Locate the cell with the specified text and output its (X, Y) center coordinate. 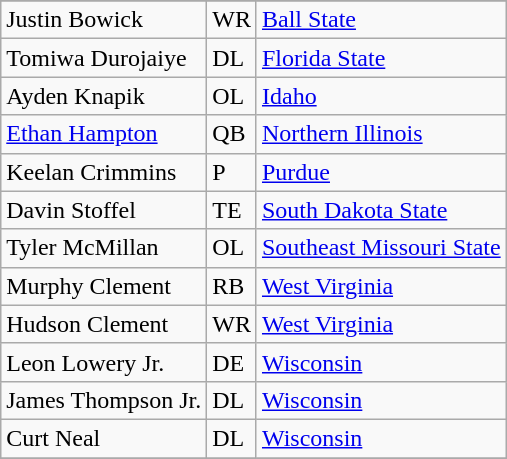
TE (232, 210)
Florida State (381, 58)
Curt Neal (104, 438)
QB (232, 134)
DE (232, 362)
South Dakota State (381, 210)
Murphy Clement (104, 286)
P (232, 172)
Tomiwa Durojaiye (104, 58)
Idaho (381, 96)
Northern Illinois (381, 134)
Southeast Missouri State (381, 248)
Purdue (381, 172)
Keelan Crimmins (104, 172)
James Thompson Jr. (104, 400)
Ethan Hampton (104, 134)
RB (232, 286)
Davin Stoffel (104, 210)
Hudson Clement (104, 324)
Tyler McMillan (104, 248)
Ayden Knapik (104, 96)
Ball State (381, 20)
Leon Lowery Jr. (104, 362)
Justin Bowick (104, 20)
